For the text-containing cell, return its midpoint in (x, y) coordinate format. 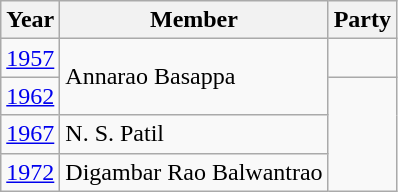
Party (362, 20)
Annarao Basappa (194, 77)
Year (30, 20)
1962 (30, 96)
N. S. Patil (194, 134)
Member (194, 20)
1967 (30, 134)
1972 (30, 172)
Digambar Rao Balwantrao (194, 172)
1957 (30, 58)
